Find where the given text appears and provide that cell's center as [X, Y] coordinate. 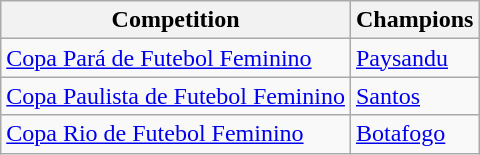
Paysandu [414, 58]
Copa Rio de Futebol Feminino [176, 134]
Copa Pará de Futebol Feminino [176, 58]
Competition [176, 20]
Botafogo [414, 134]
Santos [414, 96]
Champions [414, 20]
Copa Paulista de Futebol Feminino [176, 96]
